Find where the given text appears and provide that cell's center as (x, y) coordinate. 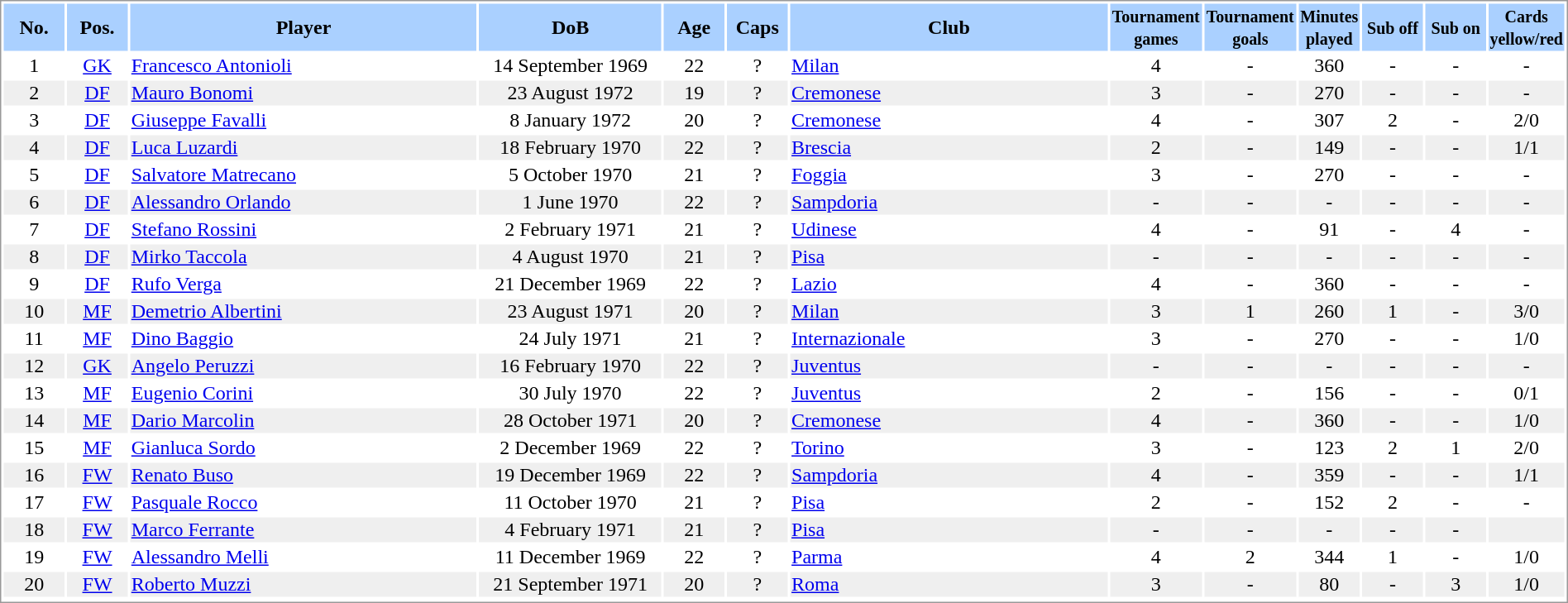
Mauro Bonomi (303, 93)
Dario Marcolin (303, 421)
7 (33, 229)
Torino (949, 447)
4 August 1970 (571, 257)
8 (33, 257)
12 (33, 366)
Mirko Taccola (303, 257)
Caps (758, 26)
Luca Luzardi (303, 148)
91 (1329, 229)
0/1 (1527, 393)
14 September 1969 (571, 65)
Tournamentgoals (1250, 26)
19 December 1969 (571, 476)
Stefano Rossini (303, 229)
1 June 1970 (571, 203)
80 (1329, 585)
123 (1329, 447)
Marco Ferrante (303, 530)
Demetrio Albertini (303, 312)
18 (33, 530)
17 (33, 502)
Cardsyellow/red (1527, 26)
18 February 1970 (571, 148)
23 August 1972 (571, 93)
Sub on (1456, 26)
Renato Buso (303, 476)
8 January 1972 (571, 120)
Minutesplayed (1329, 26)
11 October 1970 (571, 502)
5 October 1970 (571, 175)
14 (33, 421)
Foggia (949, 175)
Roberto Muzzi (303, 585)
Dino Baggio (303, 338)
Alessandro Orlando (303, 203)
Gianluca Sordo (303, 447)
13 (33, 393)
149 (1329, 148)
9 (33, 284)
Parma (949, 557)
10 (33, 312)
28 October 1971 (571, 421)
2 December 1969 (571, 447)
Francesco Antonioli (303, 65)
344 (1329, 557)
307 (1329, 120)
23 August 1971 (571, 312)
Alessandro Melli (303, 557)
16 February 1970 (571, 366)
Sub off (1393, 26)
Brescia (949, 148)
16 (33, 476)
Roma (949, 585)
24 July 1971 (571, 338)
Age (695, 26)
Tournamentgames (1156, 26)
Pasquale Rocco (303, 502)
3/0 (1527, 312)
156 (1329, 393)
No. (33, 26)
Club (949, 26)
5 (33, 175)
Salvatore Matrecano (303, 175)
Pos. (98, 26)
Eugenio Corini (303, 393)
DoB (571, 26)
4 February 1971 (571, 530)
Internazionale (949, 338)
Rufo Verga (303, 284)
Udinese (949, 229)
30 July 1970 (571, 393)
260 (1329, 312)
21 September 1971 (571, 585)
359 (1329, 476)
Lazio (949, 284)
21 December 1969 (571, 284)
152 (1329, 502)
2 February 1971 (571, 229)
11 (33, 338)
Player (303, 26)
Giuseppe Favalli (303, 120)
11 December 1969 (571, 557)
6 (33, 203)
15 (33, 447)
Angelo Peruzzi (303, 366)
